Determine the (x, y) coordinate at the center of the cell enclosing the given text.  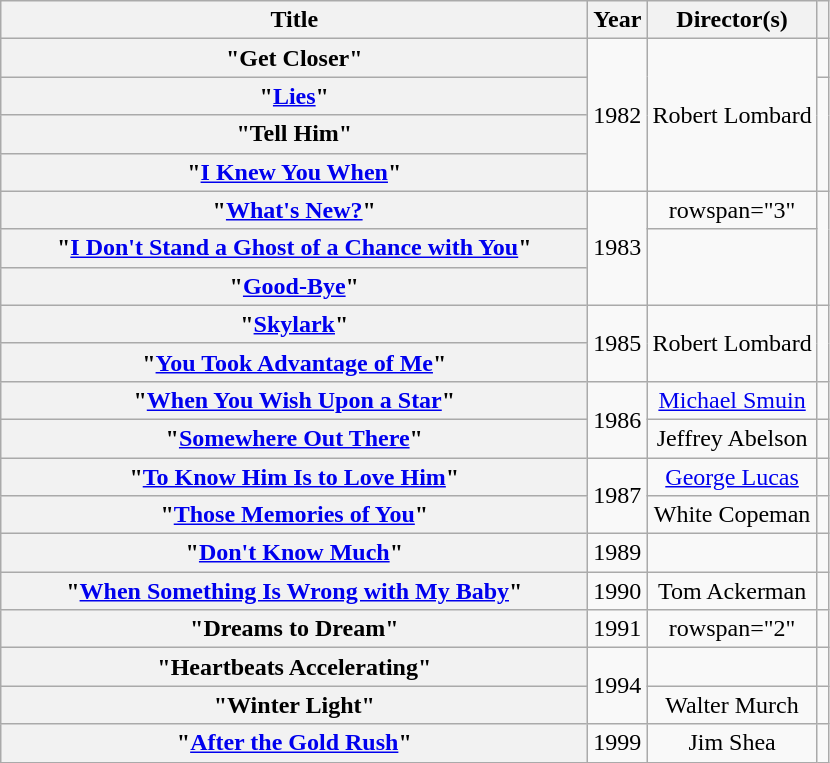
1999 (618, 743)
"Skylark" (294, 324)
"Heartbeats Accelerating" (294, 667)
"Somewhere Out There" (294, 438)
"Dreams to Dream" (294, 629)
"Winter Light" (294, 705)
"I Don't Stand a Ghost of a Chance with You" (294, 248)
Jim Shea (732, 743)
1991 (618, 629)
"Good-Bye" (294, 286)
George Lucas (732, 477)
"Those Memories of You" (294, 515)
Michael Smuin (732, 400)
"Tell Him" (294, 134)
"You Took Advantage of Me" (294, 362)
"Get Closer" (294, 58)
"To Know Him Is to Love Him" (294, 477)
"What's New?" (294, 210)
1994 (618, 686)
1987 (618, 496)
"Lies" (294, 96)
Director(s) (732, 20)
"I Knew You When" (294, 172)
Tom Ackerman (732, 591)
1983 (618, 248)
Walter Murch (732, 705)
1990 (618, 591)
1989 (618, 553)
1982 (618, 115)
1985 (618, 343)
rowspan="3" (732, 210)
"Don't Know Much" (294, 553)
Year (618, 20)
rowspan="2" (732, 629)
White Copeman (732, 515)
"After the Gold Rush" (294, 743)
1986 (618, 419)
"When You Wish Upon a Star" (294, 400)
Jeffrey Abelson (732, 438)
"When Something Is Wrong with My Baby" (294, 591)
Title (294, 20)
